Return (x, y) of the center of cell containing provided text 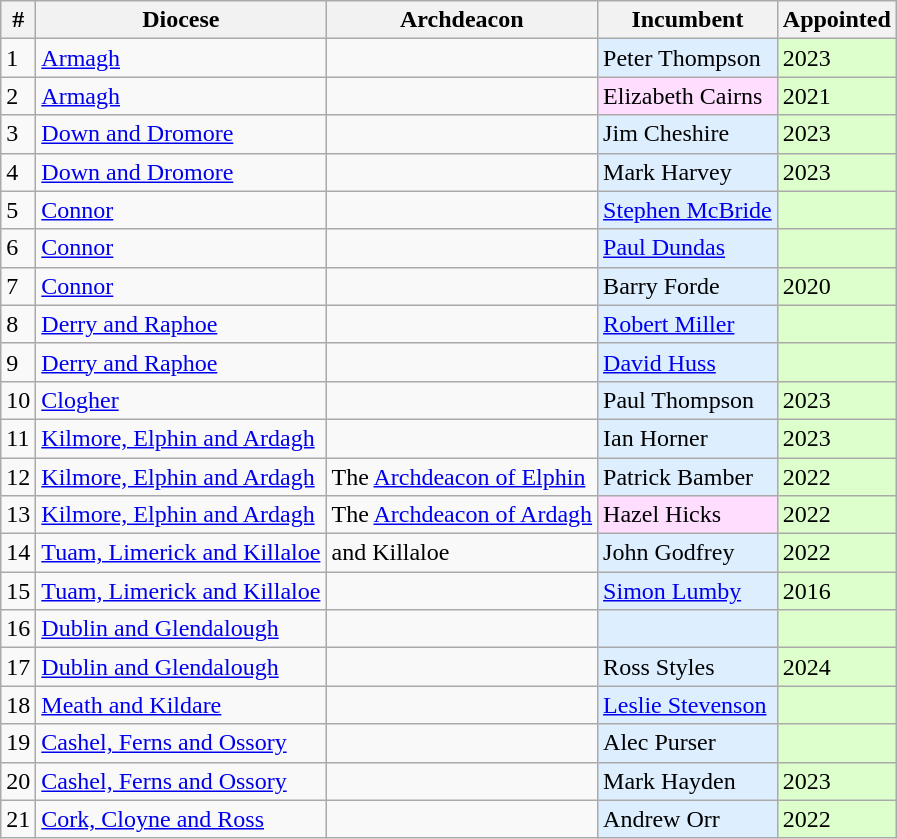
John Godfrey (688, 553)
12 (18, 477)
19 (18, 743)
2 (18, 96)
2016 (836, 591)
Meath and Kildare (181, 705)
9 (18, 362)
Barry Forde (688, 286)
Paul Dundas (688, 248)
8 (18, 324)
Mark Hayden (688, 781)
2021 (836, 96)
Peter Thompson (688, 58)
Andrew Orr (688, 819)
10 (18, 400)
The Archdeacon of Elphin (462, 477)
Paul Thompson (688, 400)
Simon Lumby (688, 591)
Ross Styles (688, 667)
Jim Cheshire (688, 134)
Mark Harvey (688, 172)
11 (18, 438)
Ian Horner (688, 438)
17 (18, 667)
Robert Miller (688, 324)
6 (18, 248)
2020 (836, 286)
21 (18, 819)
5 (18, 210)
Patrick Bamber (688, 477)
The Archdeacon of Ardagh (462, 515)
3 (18, 134)
13 (18, 515)
1 (18, 58)
Diocese (181, 20)
7 (18, 286)
Elizabeth Cairns (688, 96)
18 (18, 705)
20 (18, 781)
# (18, 20)
14 (18, 553)
Leslie Stevenson (688, 705)
Appointed (836, 20)
4 (18, 172)
Hazel Hicks (688, 515)
16 (18, 629)
2024 (836, 667)
David Huss (688, 362)
Stephen McBride (688, 210)
15 (18, 591)
Alec Purser (688, 743)
Cork, Cloyne and Ross (181, 819)
Incumbent (688, 20)
Clogher (181, 400)
Archdeacon (462, 20)
and Killaloe (462, 553)
